Find where the given text appears and provide that cell's center as [x, y] coordinate. 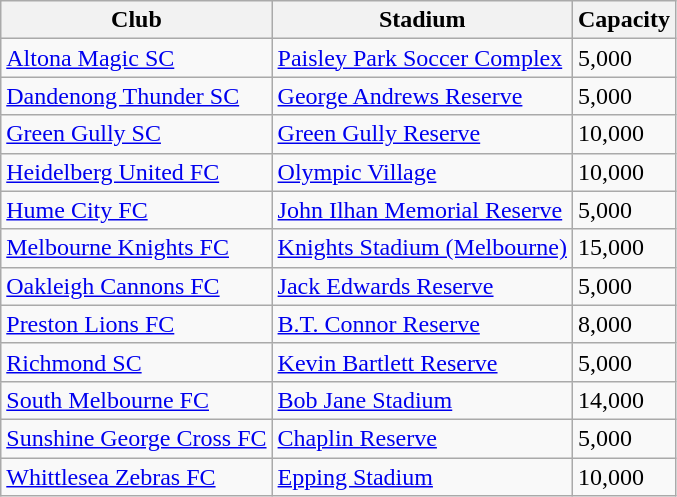
15,000 [624, 248]
Richmond SC [136, 362]
14,000 [624, 400]
Chaplin Reserve [422, 438]
Paisley Park Soccer Complex [422, 58]
B.T. Connor Reserve [422, 324]
Altona Magic SC [136, 58]
Club [136, 20]
South Melbourne FC [136, 400]
Kevin Bartlett Reserve [422, 362]
George Andrews Reserve [422, 96]
Hume City FC [136, 210]
John Ilhan Memorial Reserve [422, 210]
Bob Jane Stadium [422, 400]
Preston Lions FC [136, 324]
Epping Stadium [422, 477]
Green Gully Reserve [422, 134]
Green Gully SC [136, 134]
Knights Stadium (Melbourne) [422, 248]
Capacity [624, 20]
Sunshine George Cross FC [136, 438]
Whittlesea Zebras FC [136, 477]
Oakleigh Cannons FC [136, 286]
Olympic Village [422, 172]
Stadium [422, 20]
Heidelberg United FC [136, 172]
Jack Edwards Reserve [422, 286]
Dandenong Thunder SC [136, 96]
8,000 [624, 324]
Melbourne Knights FC [136, 248]
